Locate the cell with the specified text and output its (X, Y) center coordinate. 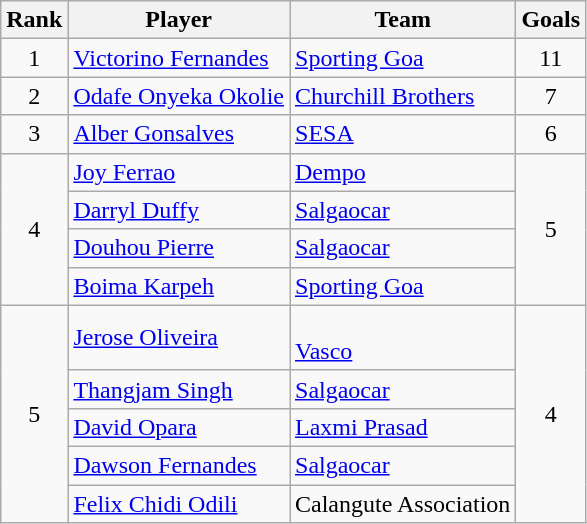
Felix Chidi Odili (179, 503)
Douhou Pierre (179, 248)
Alber Gonsalves (179, 134)
Jerose Oliveira (179, 338)
SESA (403, 134)
Goals (551, 20)
Laxmi Prasad (403, 427)
Vasco (403, 338)
Odafe Onyeka Okolie (179, 96)
Churchill Brothers (403, 96)
Dawson Fernandes (179, 465)
Darryl Duffy (179, 210)
Rank (34, 20)
Team (403, 20)
11 (551, 58)
Thangjam Singh (179, 389)
6 (551, 134)
Dempo (403, 172)
Boima Karpeh (179, 286)
David Opara (179, 427)
Joy Ferrao (179, 172)
Victorino Fernandes (179, 58)
2 (34, 96)
3 (34, 134)
Calangute Association (403, 503)
1 (34, 58)
7 (551, 96)
Player (179, 20)
